Output the [x, y] coordinate of the center of the cell containing the given text.  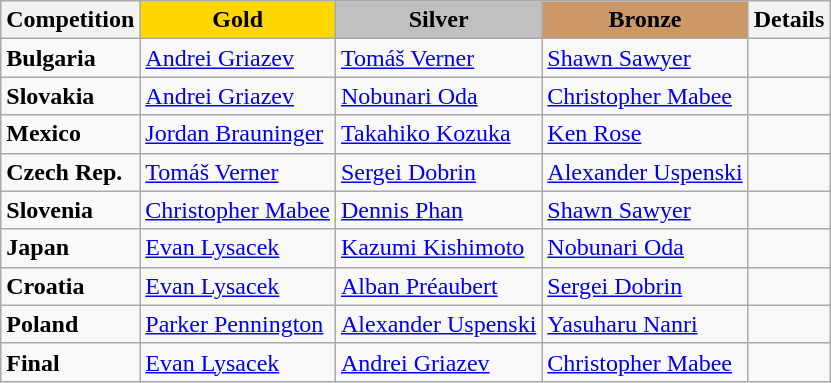
Dennis Phan [438, 210]
Slovakia [70, 96]
Gold [238, 20]
Yasuharu Nanri [645, 324]
Japan [70, 248]
Croatia [70, 286]
Kazumi Kishimoto [438, 248]
Takahiko Kozuka [438, 134]
Alban Préaubert [438, 286]
Poland [70, 324]
Parker Pennington [238, 324]
Slovenia [70, 210]
Jordan Brauninger [238, 134]
Mexico [70, 134]
Details [789, 20]
Czech Rep. [70, 172]
Ken Rose [645, 134]
Bronze [645, 20]
Silver [438, 20]
Final [70, 362]
Competition [70, 20]
Bulgaria [70, 58]
